Identify which cell holds the provided text, then report its [X, Y] central coordinate. 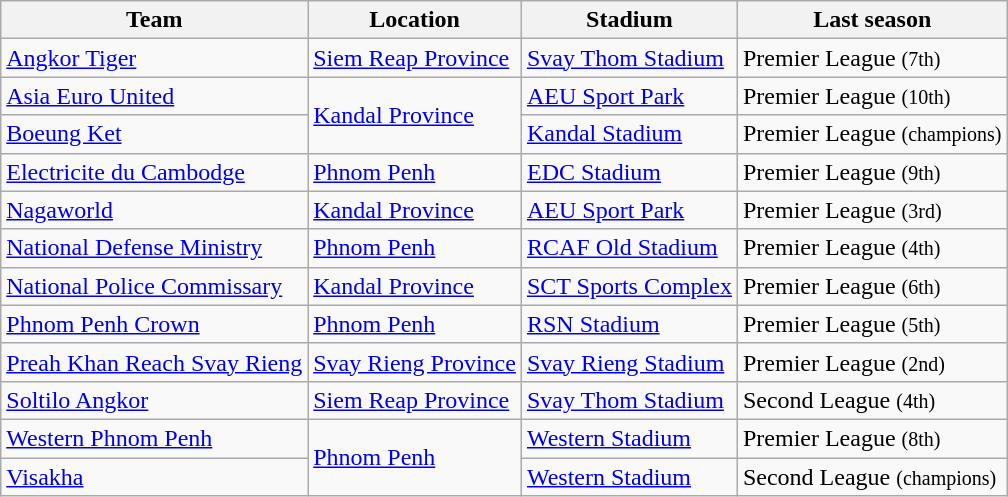
Premier League (3rd) [872, 210]
Svay Rieng Province [415, 362]
Visakha [154, 477]
Premier League (7th) [872, 58]
Premier League (champions) [872, 134]
Phnom Penh Crown [154, 324]
Second League (4th) [872, 400]
EDC Stadium [629, 172]
Location [415, 20]
RSN Stadium [629, 324]
Premier League (6th) [872, 286]
Preah Khan Reach Svay Rieng [154, 362]
Nagaworld [154, 210]
Boeung Ket [154, 134]
Asia Euro United [154, 96]
Second League (champions) [872, 477]
SCT Sports Complex [629, 286]
Premier League (10th) [872, 96]
Premier League (9th) [872, 172]
Last season [872, 20]
Soltilo Angkor [154, 400]
Electricite du Cambodge [154, 172]
Premier League (4th) [872, 248]
Stadium [629, 20]
Team [154, 20]
Premier League (2nd) [872, 362]
RCAF Old Stadium [629, 248]
Premier League (5th) [872, 324]
National Defense Ministry [154, 248]
Kandal Stadium [629, 134]
Western Phnom Penh [154, 438]
Svay Rieng Stadium [629, 362]
Angkor Tiger [154, 58]
National Police Commissary [154, 286]
Premier League (8th) [872, 438]
